Return [x, y] of the center of cell containing provided text 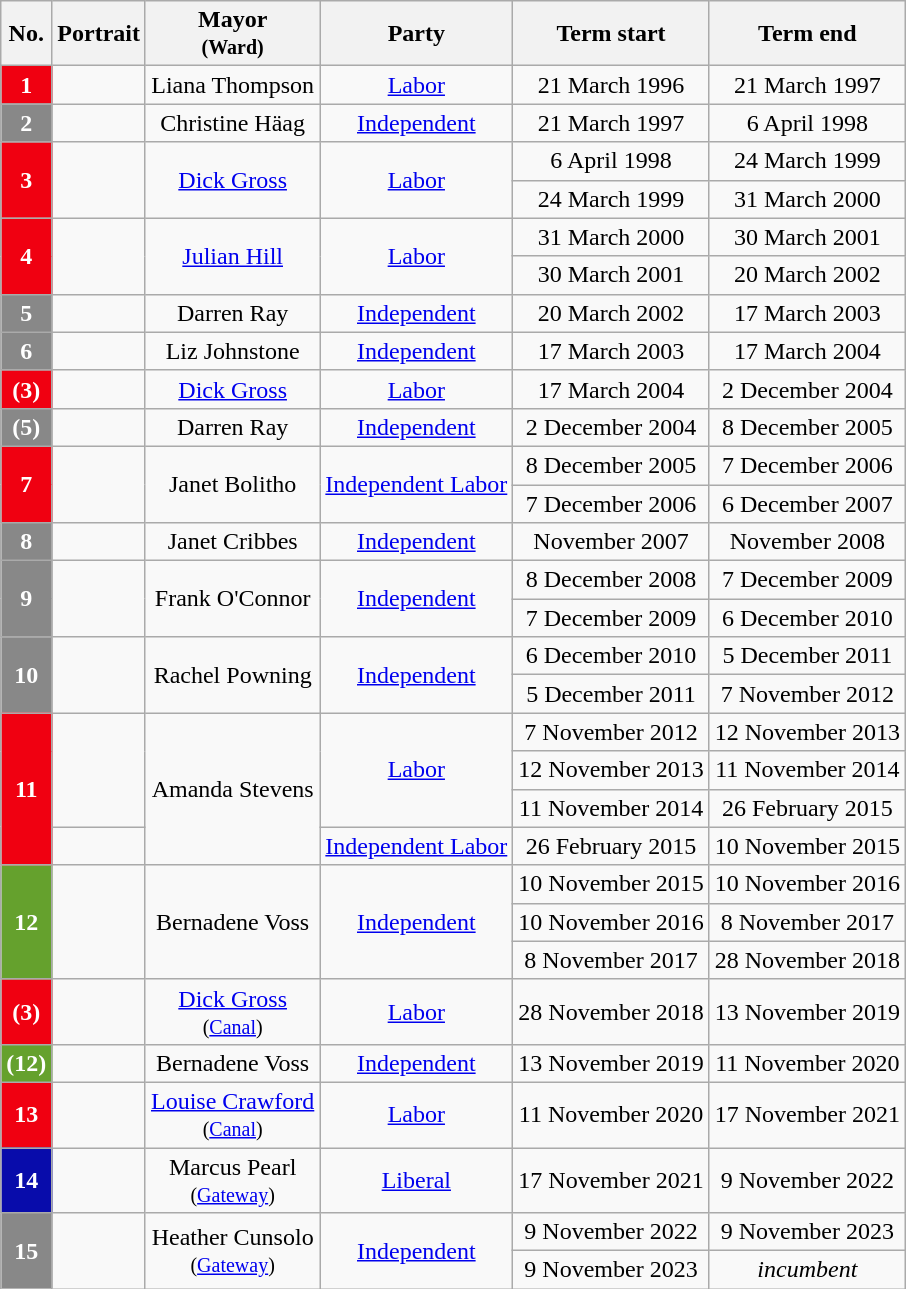
8 December 2008 [611, 580]
6 [26, 351]
Liz Johnstone [232, 351]
Marcus Pearl (Gateway) [232, 1180]
21 March 1996 [611, 85]
Louise Crawford (Canal) [232, 1114]
Dick Gross (Canal) [232, 1012]
3 [26, 180]
(5) [26, 427]
11 [26, 789]
November 2007 [611, 542]
13 [26, 1114]
Liberal [416, 1180]
(12) [26, 1063]
14 [26, 1180]
15 [26, 1251]
Mayor (Ward) [232, 34]
Rachel Powning [232, 675]
Portrait [99, 34]
November 2008 [807, 542]
Amanda Stevens [232, 789]
Frank O'Connor [232, 599]
9 [26, 599]
incumbent [807, 1270]
Term start [611, 34]
Julian Hill [232, 256]
10 [26, 675]
4 [26, 256]
Christine Häag [232, 123]
No. [26, 34]
Heather Cunsolo (Gateway) [232, 1251]
6 December 2007 [807, 503]
Janet Cribbes [232, 542]
12 [26, 922]
5 [26, 313]
Janet Bolitho [232, 484]
1 [26, 85]
2 [26, 123]
Liana Thompson [232, 85]
Party [416, 34]
8 [26, 542]
Term end [807, 34]
7 [26, 484]
